Scan for the cell matching the given text and deliver its (X, Y) coordinate at center. 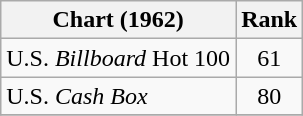
U.S. Billboard Hot 100 (118, 58)
80 (270, 96)
Rank (270, 20)
U.S. Cash Box (118, 96)
61 (270, 58)
Chart (1962) (118, 20)
